From the cell containing the given text, extract its center point as [X, Y] coordinate. 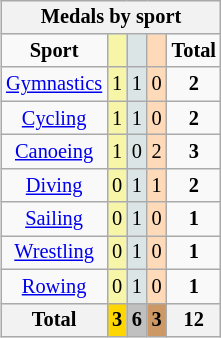
Cycling [54, 118]
6 [137, 320]
Sport [54, 51]
Canoeing [54, 152]
Wrestling [54, 253]
Rowing [54, 286]
12 [194, 320]
Gymnastics [54, 84]
Diving [54, 185]
Sailing [54, 219]
Medals by sport [111, 17]
